Identify which cell holds the provided text, then report its (X, Y) central coordinate. 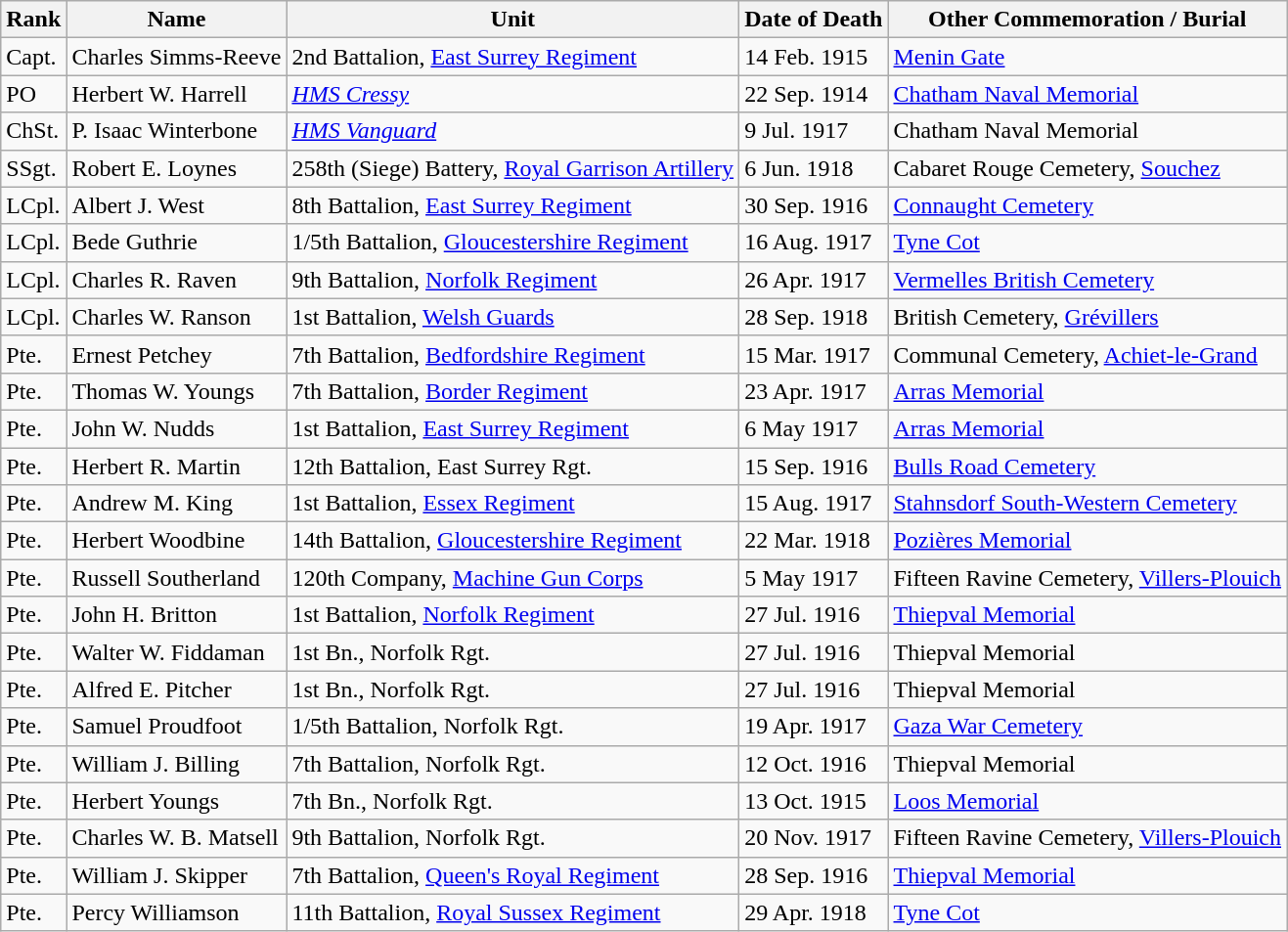
Capt. (33, 57)
Robert E. Loynes (176, 168)
1st Battalion, Norfolk Regiment (512, 615)
Name (176, 20)
15 Aug. 1917 (814, 504)
Albert J. West (176, 205)
7th Bn., Norfolk Rgt. (512, 801)
SSgt. (33, 168)
8th Battalion, East Surrey Regiment (512, 205)
Herbert R. Martin (176, 466)
29 Apr. 1918 (814, 912)
22 Mar. 1918 (814, 541)
15 Sep. 1916 (814, 466)
9th Battalion, Norfolk Regiment (512, 280)
Rank (33, 20)
HMS Vanguard (512, 131)
Loos Memorial (1088, 801)
2nd Battalion, East Surrey Regiment (512, 57)
Vermelles British Cemetery (1088, 280)
Charles W. B. Matsell (176, 838)
9th Battalion, Norfolk Rgt. (512, 838)
11th Battalion, Royal Sussex Regiment (512, 912)
Charles R. Raven (176, 280)
14 Feb. 1915 (814, 57)
1st Battalion, East Surrey Regiment (512, 428)
John W. Nudds (176, 428)
P. Isaac Winterbone (176, 131)
Charles Simms-Reeve (176, 57)
Alfred E. Pitcher (176, 689)
Charles W. Ranson (176, 317)
Ernest Petchey (176, 354)
John H. Britton (176, 615)
Bede Guthrie (176, 243)
Gaza War Cemetery (1088, 727)
Herbert W. Harrell (176, 94)
9 Jul. 1917 (814, 131)
6 Jun. 1918 (814, 168)
30 Sep. 1916 (814, 205)
7th Battalion, Queen's Royal Regiment (512, 875)
1st Battalion, Welsh Guards (512, 317)
28 Sep. 1916 (814, 875)
Stahnsdorf South-Western Cemetery (1088, 504)
William J. Skipper (176, 875)
Date of Death (814, 20)
5 May 1917 (814, 578)
7th Battalion, Norfolk Rgt. (512, 764)
ChSt. (33, 131)
22 Sep. 1914 (814, 94)
Menin Gate (1088, 57)
258th (Siege) Battery, Royal Garrison Artillery (512, 168)
Bulls Road Cemetery (1088, 466)
1/5th Battalion, Norfolk Rgt. (512, 727)
Samuel Proudfoot (176, 727)
28 Sep. 1918 (814, 317)
23 Apr. 1917 (814, 391)
12 Oct. 1916 (814, 764)
13 Oct. 1915 (814, 801)
6 May 1917 (814, 428)
16 Aug. 1917 (814, 243)
15 Mar. 1917 (814, 354)
PO (33, 94)
1/5th Battalion, Gloucestershire Regiment (512, 243)
Unit (512, 20)
Thomas W. Youngs (176, 391)
14th Battalion, Gloucestershire Regiment (512, 541)
Herbert Youngs (176, 801)
HMS Cressy (512, 94)
Walter W. Fiddaman (176, 652)
Andrew M. King (176, 504)
Cabaret Rouge Cemetery, Souchez (1088, 168)
19 Apr. 1917 (814, 727)
1st Battalion, Essex Regiment (512, 504)
Communal Cemetery, Achiet-le-Grand (1088, 354)
7th Battalion, Border Regiment (512, 391)
120th Company, Machine Gun Corps (512, 578)
Percy Williamson (176, 912)
7th Battalion, Bedfordshire Regiment (512, 354)
12th Battalion, East Surrey Rgt. (512, 466)
Herbert Woodbine (176, 541)
William J. Billing (176, 764)
26 Apr. 1917 (814, 280)
British Cemetery, Grévillers (1088, 317)
Other Commemoration / Burial (1088, 20)
Pozières Memorial (1088, 541)
Russell Southerland (176, 578)
20 Nov. 1917 (814, 838)
Connaught Cemetery (1088, 205)
